Locate the cell with the specified text and output its (x, y) center coordinate. 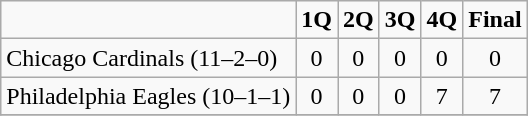
3Q (400, 20)
Chicago Cardinals (11–2–0) (148, 58)
Philadelphia Eagles (10–1–1) (148, 96)
1Q (317, 20)
2Q (359, 20)
4Q (442, 20)
Final (495, 20)
